Determine the (X, Y) coordinate at the center of the cell enclosing the given text.  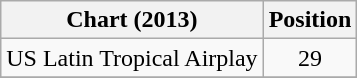
29 (310, 58)
Position (310, 20)
US Latin Tropical Airplay (132, 58)
Chart (2013) (132, 20)
